Locate the cell with the specified text and output its [x, y] center coordinate. 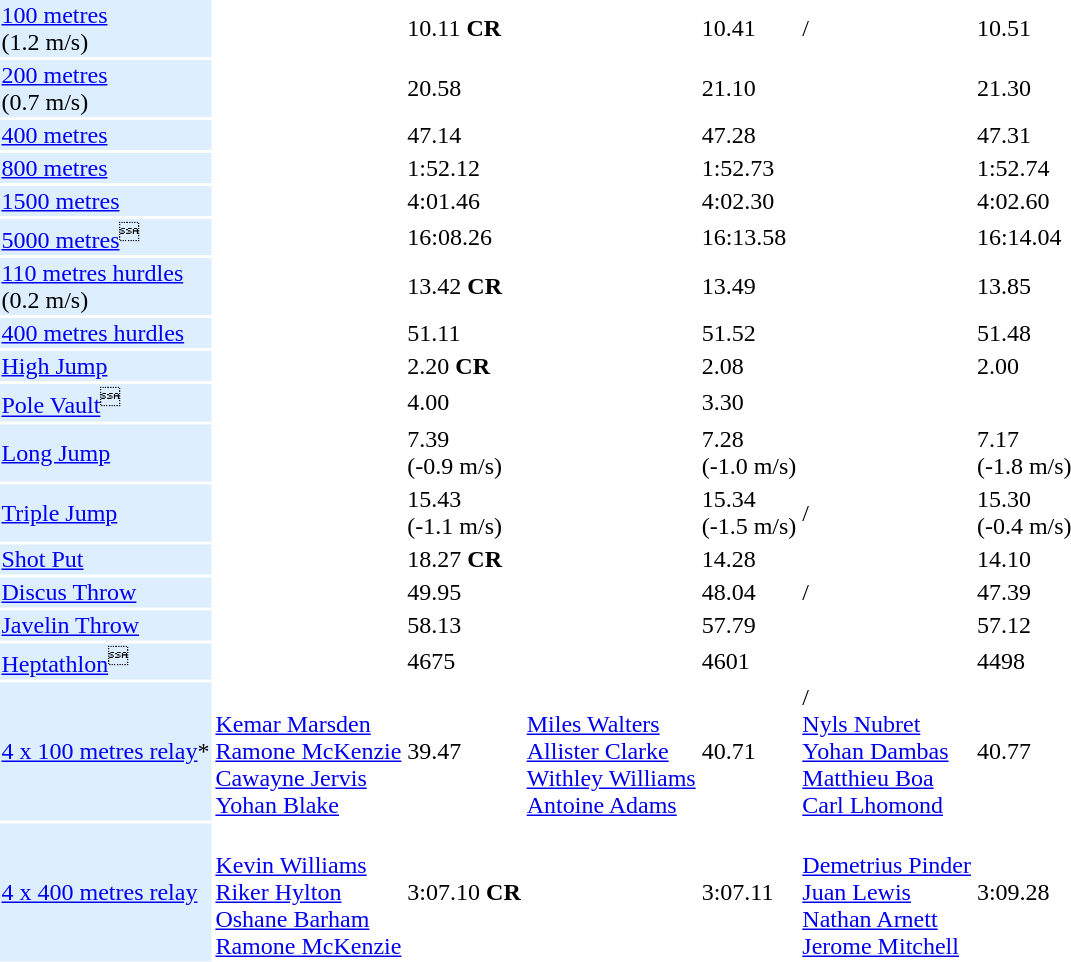
15.43 (-1.1 m/s) [464, 512]
13.42 CR [464, 286]
4601 [749, 661]
4.00 [464, 402]
400 metres [106, 135]
18.27 CR [464, 559]
Demetrius Pinder Juan Lewis Nathan Arnett Jerome Mitchell [887, 892]
Triple Jump [106, 512]
Shot Put [106, 559]
49.95 [464, 592]
57.79 [749, 625]
400 metres hurdles [106, 333]
10.41 [749, 28]
10.11 CR [464, 28]
51.52 [749, 333]
51.11 [464, 333]
40.71 [749, 751]
1:52.12 [464, 168]
48.04 [749, 592]
7.39 (-0.9 m/s) [464, 452]
2.20 CR [464, 366]
5000 metres [106, 237]
Long Jump [106, 452]
47.28 [749, 135]
58.13 [464, 625]
Kemar Marsden Ramone McKenzie Cawayne Jervis Yohan Blake [308, 751]
Javelin Throw [106, 625]
800 metres [106, 168]
3.30 [749, 402]
100 metres (1.2 m/s) [106, 28]
16:08.26 [464, 237]
21.10 [749, 88]
14.28 [749, 559]
3:07.11 [749, 892]
Discus Throw [106, 592]
4675 [464, 661]
2.08 [749, 366]
15.34 (-1.5 m/s) [749, 512]
3:07.10 CR [464, 892]
13.49 [749, 286]
200 metres (0.7 m/s) [106, 88]
Heptathlon [106, 661]
4 x 400 metres relay [106, 892]
110 metres hurdles (0.2 m/s) [106, 286]
1500 metres [106, 201]
4:01.46 [464, 201]
1:52.73 [749, 168]
20.58 [464, 88]
7.28 (-1.0 m/s) [749, 452]
Pole Vault [106, 402]
High Jump [106, 366]
Miles Walters Allister Clarke Withley Williams Antoine Adams [611, 751]
39.47 [464, 751]
Kevin Williams Riker Hylton Oshane Barham Ramone McKenzie [308, 892]
47.14 [464, 135]
4 x 100 metres relay* [106, 751]
16:13.58 [749, 237]
/ Nyls Nubret Yohan Dambas Matthieu Boa Carl Lhomond [887, 751]
4:02.30 [749, 201]
